For the text-containing cell, return its midpoint in [X, Y] coordinate format. 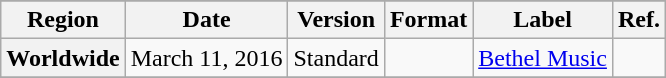
Date [206, 20]
March 11, 2016 [206, 58]
Ref. [638, 20]
Version [336, 20]
Bethel Music [543, 58]
Standard [336, 58]
Region [63, 20]
Format [428, 20]
Label [543, 20]
Worldwide [63, 58]
